Provide the (x, y) coordinate of the cell's center where the given text is located.  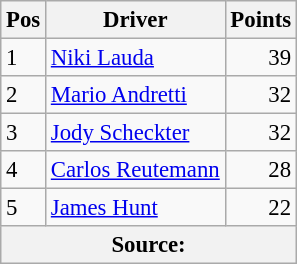
Driver (136, 20)
Jody Scheckter (136, 133)
Niki Lauda (136, 58)
39 (260, 58)
22 (260, 208)
4 (24, 170)
Carlos Reutemann (136, 170)
James Hunt (136, 208)
Points (260, 20)
5 (24, 208)
28 (260, 170)
Source: (149, 245)
1 (24, 58)
3 (24, 133)
2 (24, 95)
Mario Andretti (136, 95)
Pos (24, 20)
